Detect which cell encompasses the target text, then output its [x, y] center coordinate. 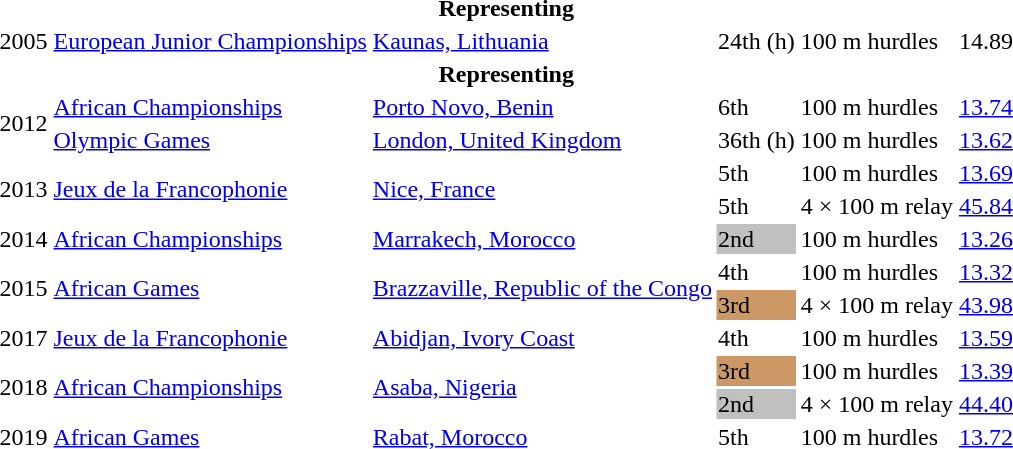
Asaba, Nigeria [542, 388]
African Games [210, 288]
6th [757, 107]
Olympic Games [210, 140]
Kaunas, Lithuania [542, 41]
Brazzaville, Republic of the Congo [542, 288]
Abidjan, Ivory Coast [542, 338]
Porto Novo, Benin [542, 107]
London, United Kingdom [542, 140]
36th (h) [757, 140]
European Junior Championships [210, 41]
24th (h) [757, 41]
Nice, France [542, 190]
Marrakech, Morocco [542, 239]
